Pinpoint the cell where the given text exists, returning its (X, Y) midpoint coordinate. 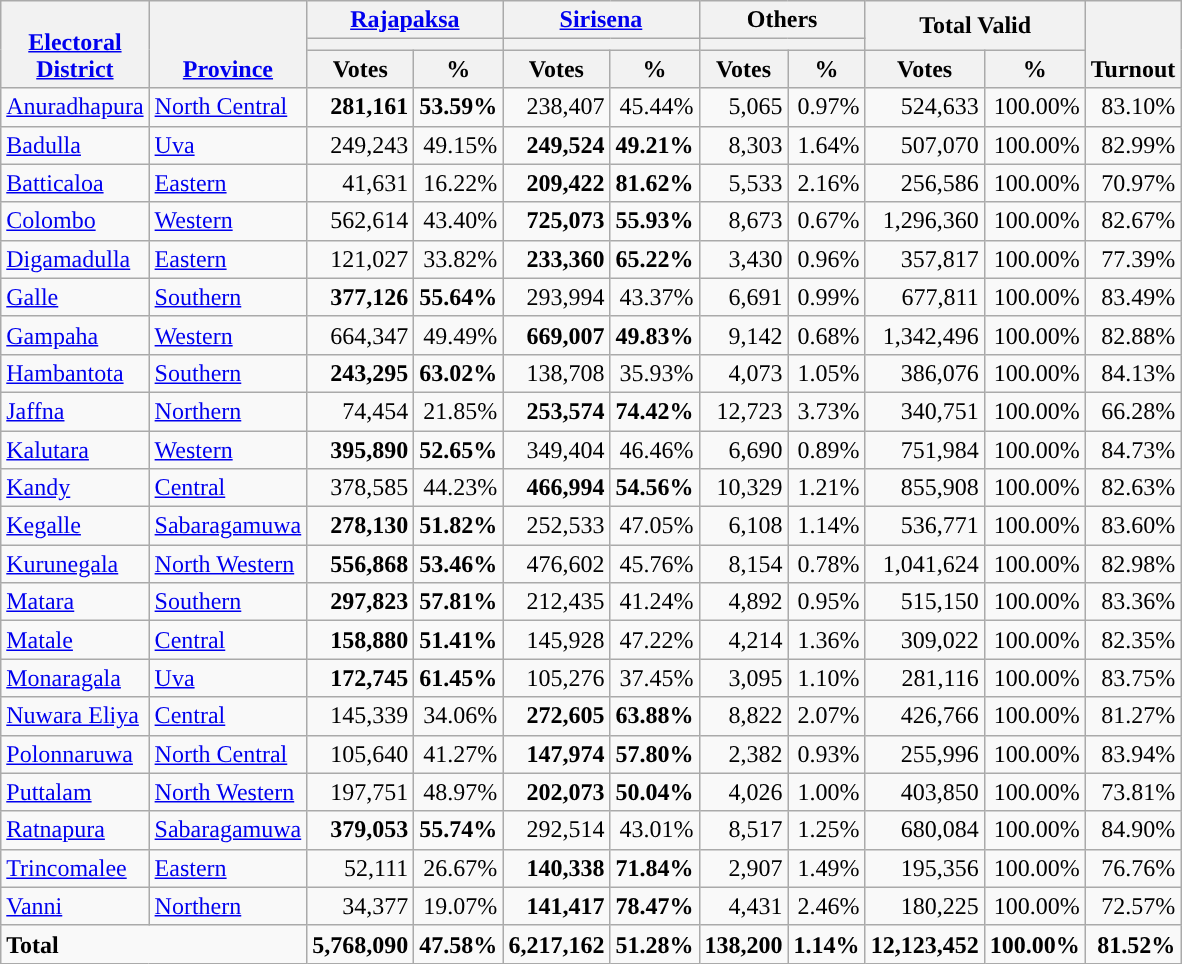
1,342,496 (924, 335)
2.46% (826, 906)
0.99% (826, 297)
57.81% (458, 602)
83.49% (1133, 297)
78.47% (654, 906)
466,994 (556, 488)
1.64% (826, 145)
3,430 (744, 259)
255,996 (924, 754)
Colombo (75, 221)
0.95% (826, 602)
ElectoralDistrict (75, 44)
Sirisena (601, 20)
Kegalle (75, 526)
82.35% (1133, 640)
403,850 (924, 792)
253,574 (556, 411)
Vanni (75, 906)
138,200 (744, 944)
43.01% (654, 830)
2.07% (826, 716)
41.24% (654, 602)
83.94% (1133, 754)
1.00% (826, 792)
Trincomalee (75, 868)
233,360 (556, 259)
45.76% (654, 564)
195,356 (924, 868)
81.62% (654, 183)
76.76% (1133, 868)
49.15% (458, 145)
52,111 (360, 868)
51.28% (654, 944)
Hambantota (75, 373)
Nuwara Eliya (75, 716)
476,602 (556, 564)
105,640 (360, 754)
Gampaha (75, 335)
0.67% (826, 221)
43.40% (458, 221)
209,422 (556, 183)
249,243 (360, 145)
21.85% (458, 411)
278,130 (360, 526)
83.36% (1133, 602)
19.07% (458, 906)
Puttalam (75, 792)
83.10% (1133, 107)
10,329 (744, 488)
140,338 (556, 868)
6,217,162 (556, 944)
83.75% (1133, 678)
8,517 (744, 830)
55.64% (458, 297)
Galle (75, 297)
4,892 (744, 602)
46.46% (654, 449)
377,126 (360, 297)
84.90% (1133, 830)
121,027 (360, 259)
386,076 (924, 373)
297,823 (360, 602)
Matara (75, 602)
82.67% (1133, 221)
82.99% (1133, 145)
Badulla (75, 145)
0.97% (826, 107)
357,817 (924, 259)
6,690 (744, 449)
49.83% (654, 335)
77.39% (1133, 259)
4,073 (744, 373)
51.41% (458, 640)
172,745 (360, 678)
26.67% (458, 868)
556,868 (360, 564)
47.22% (654, 640)
Monaragala (75, 678)
53.46% (458, 564)
70.97% (1133, 183)
49.21% (654, 145)
8,154 (744, 564)
5,768,090 (360, 944)
145,928 (556, 640)
Jaffna (75, 411)
677,811 (924, 297)
35.93% (654, 373)
252,533 (556, 526)
53.59% (458, 107)
202,073 (556, 792)
855,908 (924, 488)
1.05% (826, 373)
292,514 (556, 830)
84.73% (1133, 449)
16.22% (458, 183)
71.84% (654, 868)
34,377 (360, 906)
1.21% (826, 488)
180,225 (924, 906)
Digamadulla (75, 259)
Total (154, 944)
0.68% (826, 335)
33.82% (458, 259)
197,751 (360, 792)
63.88% (654, 716)
2,382 (744, 754)
664,347 (360, 335)
66.28% (1133, 411)
669,007 (556, 335)
309,022 (924, 640)
4,214 (744, 640)
378,585 (360, 488)
84.13% (1133, 373)
Anuradhapura (75, 107)
65.22% (654, 259)
8,303 (744, 145)
105,276 (556, 678)
57.80% (654, 754)
Province (228, 44)
82.98% (1133, 564)
2.16% (826, 183)
9,142 (744, 335)
74.42% (654, 411)
395,890 (360, 449)
725,073 (556, 221)
1,041,624 (924, 564)
138,708 (556, 373)
44.23% (458, 488)
349,404 (556, 449)
Polonnaruwa (75, 754)
5,533 (744, 183)
5,065 (744, 107)
81.52% (1133, 944)
Rajapaksa (405, 20)
50.04% (654, 792)
3,095 (744, 678)
536,771 (924, 526)
1.10% (826, 678)
55.93% (654, 221)
340,751 (924, 411)
145,339 (360, 716)
426,766 (924, 716)
158,880 (360, 640)
Others (782, 20)
61.45% (458, 678)
72.57% (1133, 906)
281,161 (360, 107)
3.73% (826, 411)
43.37% (654, 297)
0.78% (826, 564)
2,907 (744, 868)
Total Valid (975, 26)
281,116 (924, 678)
141,417 (556, 906)
1,296,360 (924, 221)
55.74% (458, 830)
1.25% (826, 830)
212,435 (556, 602)
515,150 (924, 602)
0.96% (826, 259)
1.36% (826, 640)
238,407 (556, 107)
524,633 (924, 107)
12,723 (744, 411)
562,614 (360, 221)
Batticaloa (75, 183)
8,822 (744, 716)
243,295 (360, 373)
249,524 (556, 145)
82.88% (1133, 335)
37.45% (654, 678)
12,123,452 (924, 944)
47.05% (654, 526)
680,084 (924, 830)
4,026 (744, 792)
74,454 (360, 411)
379,053 (360, 830)
49.49% (458, 335)
81.27% (1133, 716)
Turnout (1133, 44)
52.65% (458, 449)
293,994 (556, 297)
63.02% (458, 373)
6,691 (744, 297)
73.81% (1133, 792)
45.44% (654, 107)
82.63% (1133, 488)
41,631 (360, 183)
0.89% (826, 449)
0.93% (826, 754)
48.97% (458, 792)
Kurunegala (75, 564)
83.60% (1133, 526)
Kalutara (75, 449)
Matale (75, 640)
41.27% (458, 754)
47.58% (458, 944)
Kandy (75, 488)
1.49% (826, 868)
4,431 (744, 906)
507,070 (924, 145)
6,108 (744, 526)
272,605 (556, 716)
256,586 (924, 183)
34.06% (458, 716)
54.56% (654, 488)
Ratnapura (75, 830)
51.82% (458, 526)
751,984 (924, 449)
8,673 (744, 221)
147,974 (556, 754)
